From the cell containing the given text, extract its center point as (x, y) coordinate. 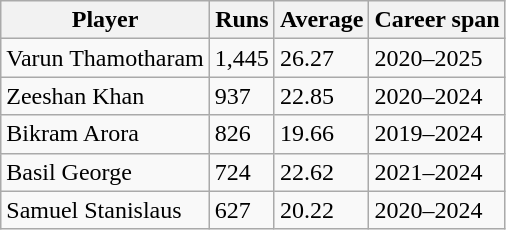
22.85 (322, 96)
Bikram Arora (106, 134)
Player (106, 20)
26.27 (322, 58)
2019–2024 (437, 134)
Varun Thamotharam (106, 58)
724 (242, 172)
Runs (242, 20)
19.66 (322, 134)
1,445 (242, 58)
2020–2025 (437, 58)
Average (322, 20)
Career span (437, 20)
937 (242, 96)
22.62 (322, 172)
826 (242, 134)
Samuel Stanislaus (106, 210)
20.22 (322, 210)
Zeeshan Khan (106, 96)
2021–2024 (437, 172)
627 (242, 210)
Basil George (106, 172)
